For the text-containing cell, return its midpoint in (X, Y) coordinate format. 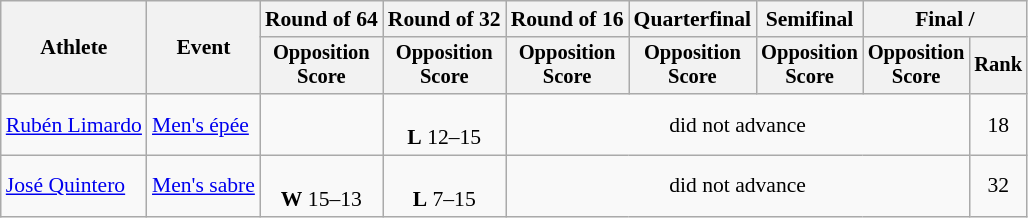
Quarterfinal (693, 19)
Final / (945, 19)
Rubén Limardo (74, 124)
Event (204, 48)
Round of 64 (322, 19)
32 (998, 186)
Round of 16 (568, 19)
W 15–13 (322, 186)
L 12–15 (444, 124)
Men's épée (204, 124)
L 7–15 (444, 186)
Athlete (74, 48)
Men's sabre (204, 186)
Semifinal (810, 19)
Round of 32 (444, 19)
José Quintero (74, 186)
18 (998, 124)
Rank (998, 66)
